Detect which cell encompasses the target text, then output its (x, y) center coordinate. 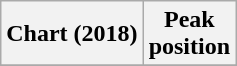
Peakposition (189, 34)
Chart (2018) (72, 34)
